Pinpoint the cell where the given text exists, returning its [X, Y] midpoint coordinate. 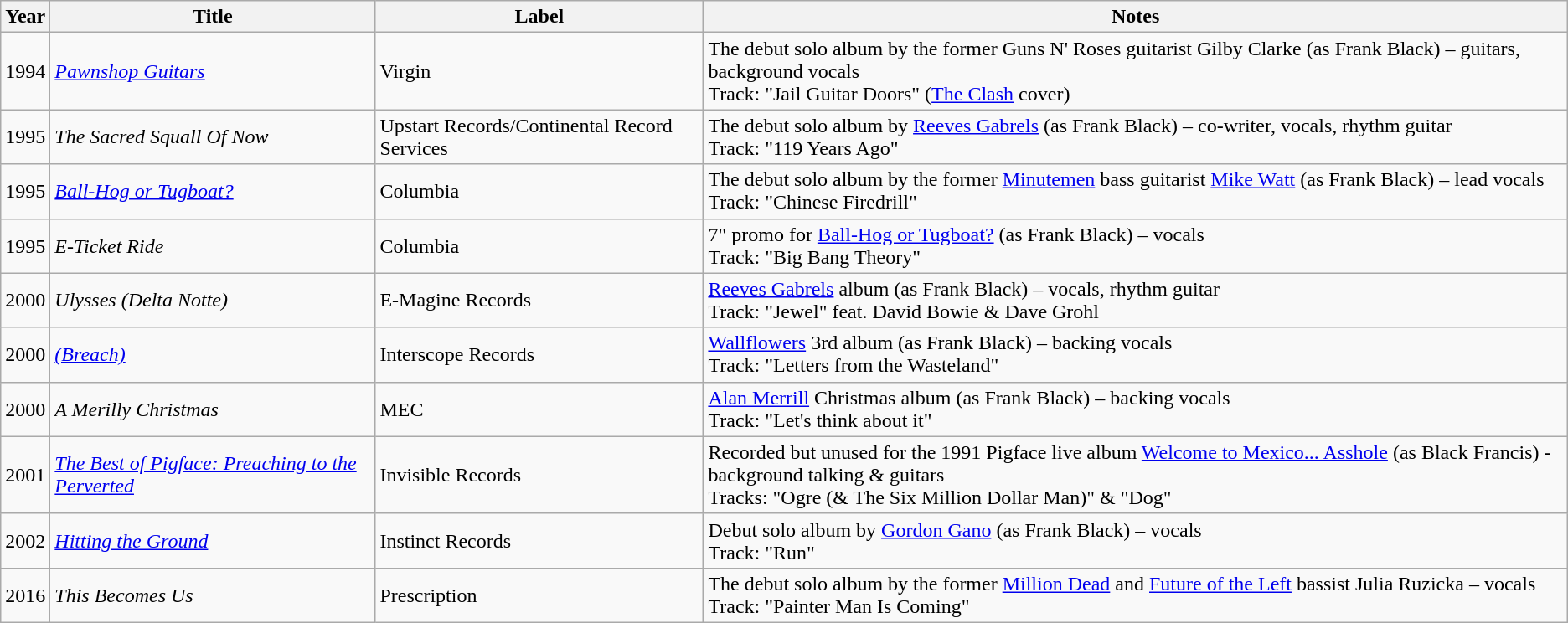
(Breach) [213, 355]
The debut solo album by the former Million Dead and Future of the Left bassist Julia Ruzicka – vocalsTrack: "Painter Man Is Coming" [1136, 595]
Prescription [539, 595]
Upstart Records/Continental Record Services [539, 137]
The Best of Pigface: Preaching to the Perverted [213, 475]
1994 [25, 71]
Pawnshop Guitars [213, 71]
Title [213, 17]
Ulysses (Delta Notte) [213, 300]
Virgin [539, 71]
The debut solo album by the former Minutemen bass guitarist Mike Watt (as Frank Black) – lead vocalsTrack: "Chinese Firedrill" [1136, 191]
7" promo for Ball-Hog or Tugboat? (as Frank Black) – vocalsTrack: "Big Bang Theory" [1136, 246]
E-Ticket Ride [213, 246]
The Sacred Squall Of Now [213, 137]
2016 [25, 595]
2002 [25, 541]
Alan Merrill Christmas album (as Frank Black) – backing vocalsTrack: "Let's think about it" [1136, 409]
Hitting the Ground [213, 541]
2001 [25, 475]
Interscope Records [539, 355]
Year [25, 17]
Ball-Hog or Tugboat? [213, 191]
The debut solo album by Reeves Gabrels (as Frank Black) – co-writer, vocals, rhythm guitarTrack: "119 Years Ago" [1136, 137]
Wallflowers 3rd album (as Frank Black) – backing vocalsTrack: "Letters from the Wasteland" [1136, 355]
This Becomes Us [213, 595]
Label [539, 17]
A Merilly Christmas [213, 409]
Notes [1136, 17]
Reeves Gabrels album (as Frank Black) – vocals, rhythm guitarTrack: "Jewel" feat. David Bowie & Dave Grohl [1136, 300]
E-Magine Records [539, 300]
MEC [539, 409]
Instinct Records [539, 541]
Debut solo album by Gordon Gano (as Frank Black) – vocalsTrack: "Run" [1136, 541]
Invisible Records [539, 475]
